Find where the given text appears and provide that cell's center as (x, y) coordinate. 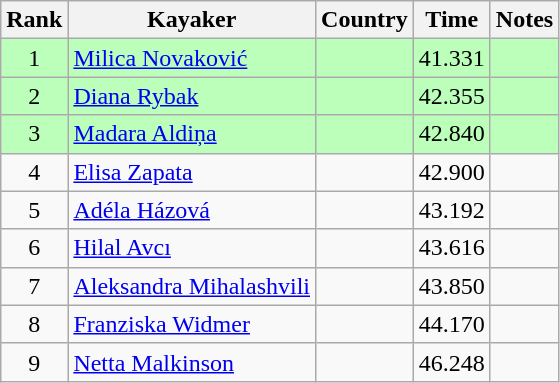
42.900 (452, 172)
2 (34, 96)
Franziska Widmer (192, 324)
Diana Rybak (192, 96)
Milica Novaković (192, 58)
44.170 (452, 324)
Madara Aldiņa (192, 134)
43.616 (452, 248)
Country (365, 20)
1 (34, 58)
Kayaker (192, 20)
6 (34, 248)
41.331 (452, 58)
42.355 (452, 96)
5 (34, 210)
3 (34, 134)
Adéla Házová (192, 210)
46.248 (452, 362)
Netta Malkinson (192, 362)
42.840 (452, 134)
Hilal Avcı (192, 248)
Elisa Zapata (192, 172)
Aleksandra Mihalashvili (192, 286)
8 (34, 324)
Rank (34, 20)
Notes (524, 20)
9 (34, 362)
Time (452, 20)
43.192 (452, 210)
43.850 (452, 286)
7 (34, 286)
4 (34, 172)
